For the text-containing cell, return its midpoint in (x, y) coordinate format. 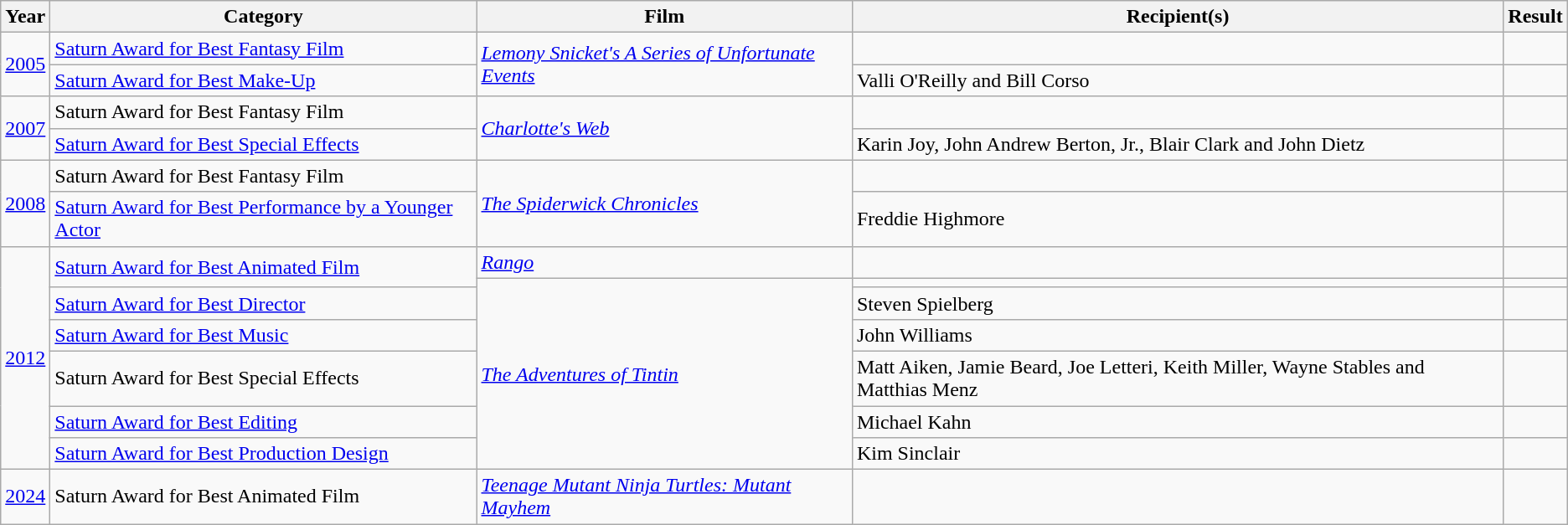
Film (664, 17)
John Williams (1178, 335)
2007 (25, 128)
Result (1535, 17)
2012 (25, 358)
Saturn Award for Best Director (263, 303)
Valli O'Reilly and Bill Corso (1178, 80)
Category (263, 17)
Karin Joy, John Andrew Berton, Jr., Blair Clark and John Dietz (1178, 144)
Teenage Mutant Ninja Turtles: Mutant Mayhem (664, 497)
Lemony Snicket's A Series of Unfortunate Events (664, 64)
Saturn Award for Best Performance by a Younger Actor (263, 219)
Freddie Highmore (1178, 219)
Recipient(s) (1178, 17)
The Adventures of Tintin (664, 373)
Steven Spielberg (1178, 303)
Matt Aiken, Jamie Beard, Joe Letteri, Keith Miller, Wayne Stables and Matthias Menz (1178, 378)
Saturn Award for Best Music (263, 335)
Michael Kahn (1178, 421)
Saturn Award for Best Production Design (263, 454)
Year (25, 17)
Charlotte's Web (664, 128)
2024 (25, 497)
2008 (25, 203)
Saturn Award for Best Make-Up (263, 80)
2005 (25, 64)
Rango (664, 262)
The Spiderwick Chronicles (664, 203)
Saturn Award for Best Editing (263, 421)
Kim Sinclair (1178, 454)
